From the cell containing the given text, extract its center point as [X, Y] coordinate. 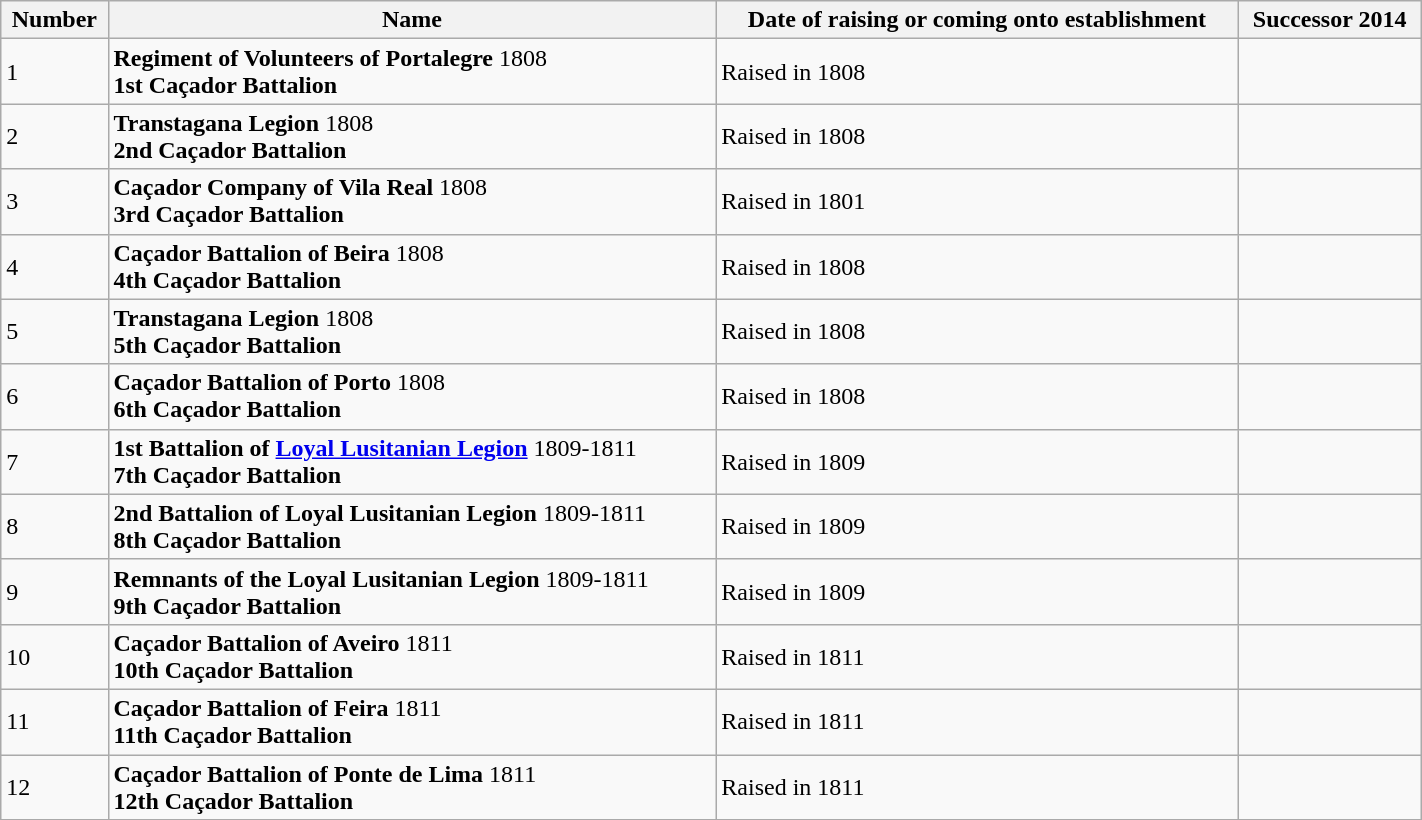
7 [54, 462]
5 [54, 332]
2 [54, 136]
3 [54, 202]
9 [54, 592]
8 [54, 526]
Caçador Company of Vila Real 18083rd Caçador Battalion [412, 202]
11 [54, 722]
2nd Battalion of Loyal Lusitanian Legion 1809-18118th Caçador Battalion [412, 526]
10 [54, 656]
Number [54, 20]
Remnants of the Loyal Lusitanian Legion 1809-18119th Caçador Battalion [412, 592]
Regiment of Volunteers of Portalegre 18081st Caçador Battalion [412, 72]
Caçador Battalion of Porto 18086th Caçador Battalion [412, 396]
6 [54, 396]
4 [54, 266]
1 [54, 72]
Name [412, 20]
Transtagana Legion 18082nd Caçador Battalion [412, 136]
Successor 2014 [1330, 20]
Raised in 1801 [977, 202]
Transtagana Legion 18085th Caçador Battalion [412, 332]
Caçador Battalion of Feira 181111th Caçador Battalion [412, 722]
12 [54, 786]
Date of raising or coming onto establishment [977, 20]
Caçador Battalion of Beira 18084th Caçador Battalion [412, 266]
Caçador Battalion of Aveiro 181110th Caçador Battalion [412, 656]
1st Battalion of Loyal Lusitanian Legion 1809-18117th Caçador Battalion [412, 462]
Caçador Battalion of Ponte de Lima 181112th Caçador Battalion [412, 786]
